For the text-containing cell, return its midpoint in (X, Y) coordinate format. 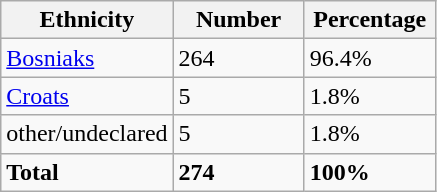
Number (238, 20)
Bosniaks (87, 58)
96.4% (370, 58)
274 (238, 172)
264 (238, 58)
other/undeclared (87, 134)
Ethnicity (87, 20)
100% (370, 172)
Croats (87, 96)
Percentage (370, 20)
Total (87, 172)
